From the cell containing the given text, extract its center point as [X, Y] coordinate. 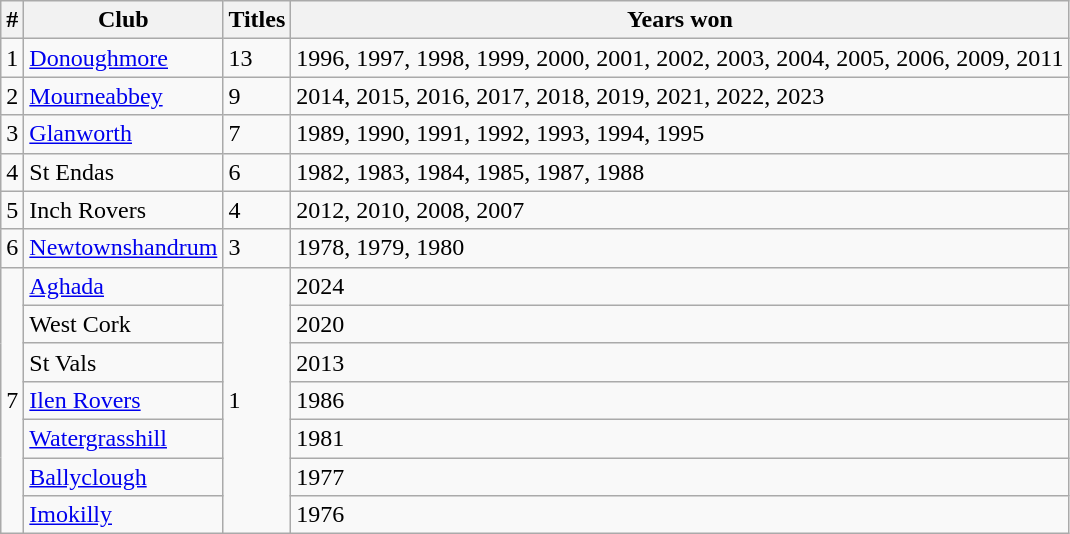
2014, 2015, 2016, 2017, 2018, 2019, 2021, 2022, 2023 [680, 96]
St Vals [124, 362]
2012, 2010, 2008, 2007 [680, 210]
2020 [680, 324]
1982, 1983, 1984, 1985, 1987, 1988 [680, 172]
St Endas [124, 172]
Watergrasshill [124, 438]
1976 [680, 515]
Inch Rovers [124, 210]
1989, 1990, 1991, 1992, 1993, 1994, 1995 [680, 134]
Imokilly [124, 515]
1978, 1979, 1980 [680, 248]
2024 [680, 286]
Donoughmore [124, 58]
1996, 1997, 1998, 1999, 2000, 2001, 2002, 2003, 2004, 2005, 2006, 2009, 2011 [680, 58]
Years won [680, 20]
Mourneabbey [124, 96]
2013 [680, 362]
West Cork [124, 324]
5 [12, 210]
9 [257, 96]
Ballyclough [124, 477]
Titles [257, 20]
Aghada [124, 286]
1981 [680, 438]
Glanworth [124, 134]
1986 [680, 400]
2 [12, 96]
Newtownshandrum [124, 248]
# [12, 20]
Club [124, 20]
13 [257, 58]
Ilen Rovers [124, 400]
1977 [680, 477]
